Return the (X, Y) coordinate for the center point of the cell that contains the specified text.  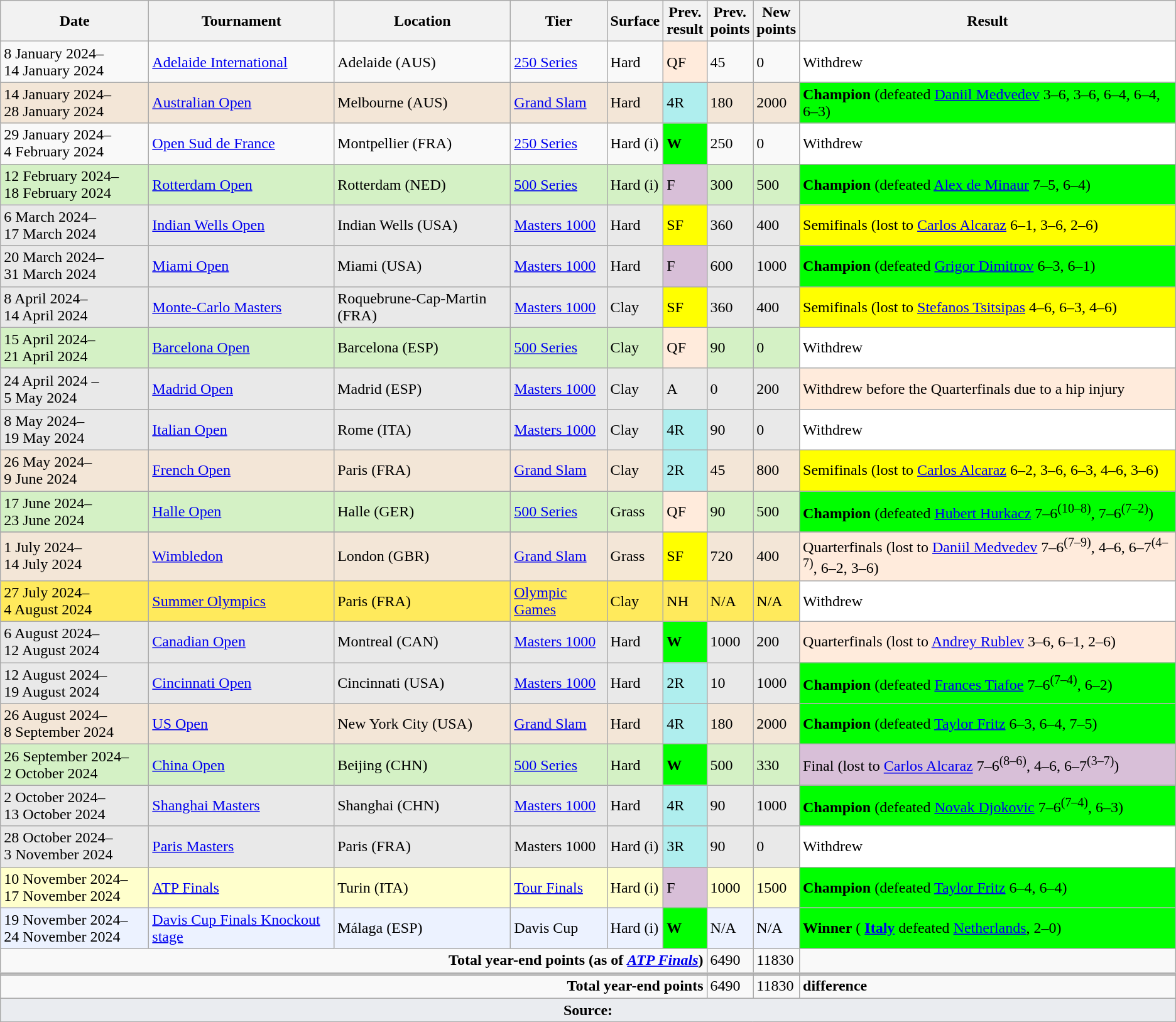
Paris Masters (241, 847)
3R (685, 847)
Champion (defeated Alex de Minaur 7–5, 6–4) (988, 185)
Tournament (241, 21)
720 (730, 557)
Date (75, 21)
Montreal (CAN) (422, 642)
8 May 2024–19 May 2024 (75, 430)
Total year-end points (354, 986)
330 (776, 765)
14 January 2024–28 January 2024 (75, 103)
Davis Cup (559, 928)
1500 (776, 887)
Champion (defeated Hubert Hurkacz 7–6(10–8), 7–6(7–2)) (988, 511)
Quarterfinals (lost to Andrey Rublev 3–6, 6–1, 2–6) (988, 642)
19 November 2024–24 November 2024 (75, 928)
29 January 2024–4 February 2024 (75, 143)
Champion (defeated Taylor Fritz 6–4, 6–4) (988, 887)
Cincinnati Open (241, 683)
Barcelona (ESP) (422, 348)
Champion (defeated Frances Tiafoe 7–6(7–4), 6–2) (988, 683)
800 (776, 470)
600 (730, 266)
Prev.points (730, 21)
Roquebrune-Cap-Martin (FRA) (422, 307)
Montpellier (FRA) (422, 143)
Open Sud de France (241, 143)
Indian Wells (USA) (422, 225)
300 (730, 185)
Tour Finals (559, 887)
Melbourne (AUS) (422, 103)
Canadian Open (241, 642)
Adelaide (AUS) (422, 62)
Champion (defeated Grigor Dimitrov 6–3, 6–1) (988, 266)
Champion (defeated Novak Djokovic 7–6(7–4), 6–3) (988, 805)
Prev.result (685, 21)
17 June 2024–23 June 2024 (75, 511)
8 April 2024–14 April 2024 (75, 307)
6 August 2024–12 August 2024 (75, 642)
Rome (ITA) (422, 430)
Wimbledon (241, 557)
Winner ( Italy defeated Netherlands, 2–0) (988, 928)
Champion (defeated Daniil Medvedev 3–6, 3–6, 6–4, 6–4, 6–3) (988, 103)
Summer Olympics (241, 602)
Davis Cup Finals Knockout stage (241, 928)
Semifinals (lost to Carlos Alcaraz 6–2, 3–6, 6–3, 4–6, 3–6) (988, 470)
Champion (defeated Taylor Fritz 6–3, 6–4, 7–5) (988, 724)
ATP Finals (241, 887)
Surface (635, 21)
Result (988, 21)
Beijing (CHN) (422, 765)
27 July 2024–4 August 2024 (75, 602)
Miami Open (241, 266)
Halle Open (241, 511)
Rotterdam (NED) (422, 185)
Monte-Carlo Masters (241, 307)
Turin (ITA) (422, 887)
A (685, 388)
2 October 2024–13 October 2024 (75, 805)
Semifinals (lost to Stefanos Tsitsipas 4–6, 6–3, 4–6) (988, 307)
Location (422, 21)
Shanghai Masters (241, 805)
French Open (241, 470)
Total year-end points (as of ATP Finals) (354, 961)
Semifinals (lost to Carlos Alcaraz 6–1, 3–6, 2–6) (988, 225)
Shanghai (CHN) (422, 805)
difference (988, 986)
26 September 2024–2 October 2024 (75, 765)
Australian Open (241, 103)
Final (lost to Carlos Alcaraz 7–6(8–6), 4–6, 6–7(3–7)) (988, 765)
Adelaide International (241, 62)
Italian Open (241, 430)
China Open (241, 765)
Rotterdam Open (241, 185)
24 April 2024 –5 May 2024 (75, 388)
Quarterfinals (lost to Daniil Medvedev 7–6(7–9), 4–6, 6–7(4–7), 6–2, 3–6) (988, 557)
10 (730, 683)
1 July 2024–14 July 2024 (75, 557)
Miami (USA) (422, 266)
Withdrew before the Quarterfinals due to a hip injury (988, 388)
Newpoints (776, 21)
Tier (559, 21)
New York City (USA) (422, 724)
Málaga (ESP) (422, 928)
15 April 2024–21 April 2024 (75, 348)
NH (685, 602)
12 February 2024–18 February 2024 (75, 185)
Halle (GER) (422, 511)
26 August 2024–8 September 2024 (75, 724)
Olympic Games (559, 602)
20 March 2024–31 March 2024 (75, 266)
Cincinnati (USA) (422, 683)
Source: (588, 1010)
8 January 2024–14 January 2024 (75, 62)
12 August 2024–19 August 2024 (75, 683)
250 (730, 143)
Barcelona Open (241, 348)
10 November 2024–17 November 2024 (75, 887)
London (GBR) (422, 557)
26 May 2024–9 June 2024 (75, 470)
6 March 2024–17 March 2024 (75, 225)
Madrid Open (241, 388)
US Open (241, 724)
Madrid (ESP) (422, 388)
Indian Wells Open (241, 225)
28 October 2024–3 November 2024 (75, 847)
